Determine the (x, y) coordinate at the center of the cell enclosing the given text.  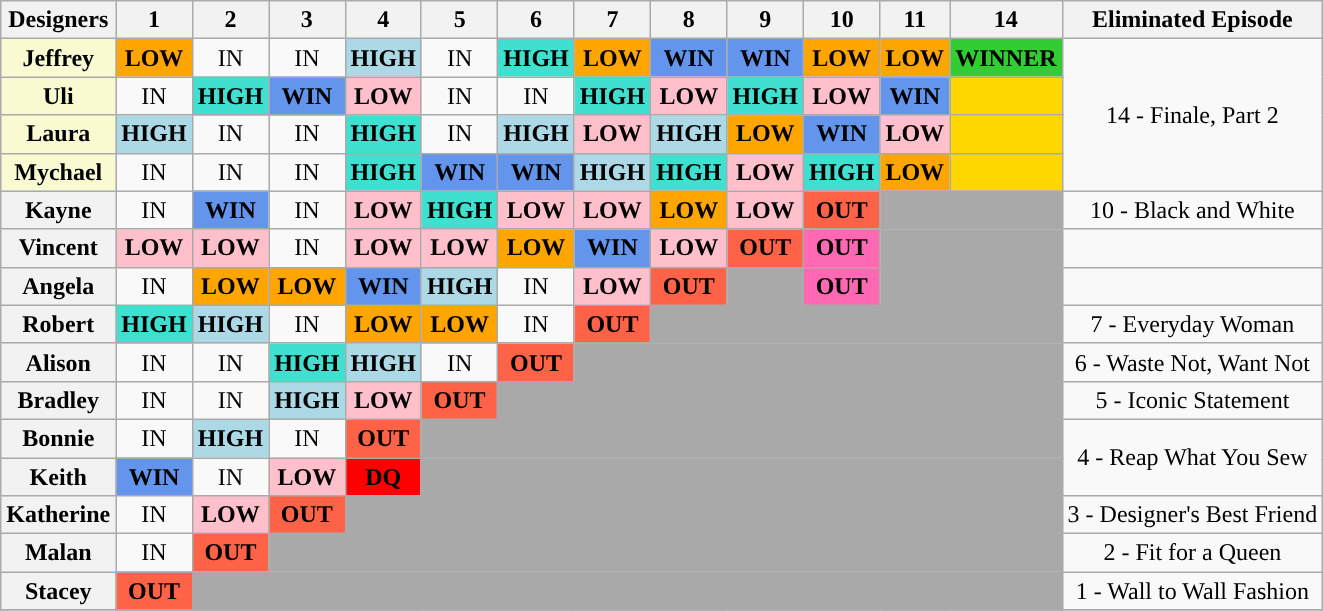
6 (536, 20)
14 - Finale, Part 2 (1192, 115)
7 - Everyday Woman (1192, 324)
9 (765, 20)
5 - Iconic Statement (1192, 400)
Bradley (58, 400)
Eliminated Episode (1192, 20)
4 - Reap What You Sew (1192, 457)
Mychael (58, 172)
11 (915, 20)
Jeffrey (58, 58)
Keith (58, 477)
DQ (383, 477)
3 - Designer's Best Friend (1192, 515)
Vincent (58, 248)
6 - Waste Not, Want Not (1192, 362)
Stacey (58, 591)
2 - Fit for a Queen (1192, 553)
5 (459, 20)
Katherine (58, 515)
3 (307, 20)
4 (383, 20)
2 (230, 20)
Kayne (58, 210)
8 (689, 20)
1 (154, 20)
7 (612, 20)
Bonnie (58, 438)
Malan (58, 553)
14 (1006, 20)
Alison (58, 362)
WINNER (1006, 58)
Laura (58, 134)
Designers (58, 20)
Robert (58, 324)
10 (841, 20)
1 - Wall to Wall Fashion (1192, 591)
Uli (58, 96)
Angela (58, 286)
10 - Black and White (1192, 210)
